Detect which cell encompasses the target text, then output its (x, y) center coordinate. 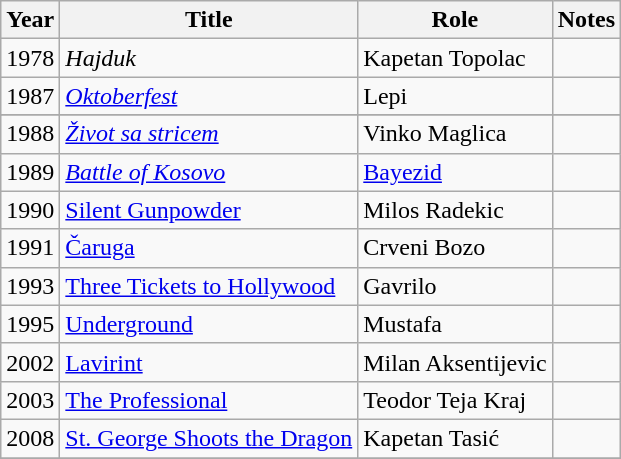
1988 (30, 134)
Crveni Bozo (455, 248)
Bayezid (455, 172)
Lepi (455, 96)
Milos Radekic (455, 210)
2002 (30, 362)
Čaruga (209, 248)
Mustafa (455, 324)
Teodor Teja Kraj (455, 400)
2008 (30, 438)
Kapetan Tasić (455, 438)
Oktoberfest (209, 96)
1991 (30, 248)
1993 (30, 286)
Lavirint (209, 362)
Role (455, 20)
Title (209, 20)
Hajduk (209, 58)
Year (30, 20)
1995 (30, 324)
Milan Aksentijevic (455, 362)
1990 (30, 210)
Notes (586, 20)
Underground (209, 324)
1978 (30, 58)
Vinko Maglica (455, 134)
1987 (30, 96)
The Professional (209, 400)
Silent Gunpowder (209, 210)
Gavrilo (455, 286)
Three Tickets to Hollywood (209, 286)
Kapetan Topolac (455, 58)
2003 (30, 400)
1989 (30, 172)
Battle of Kosovo (209, 172)
Život sa stricem (209, 134)
St. George Shoots the Dragon (209, 438)
